Scan for the cell matching the given text and deliver its (x, y) coordinate at center. 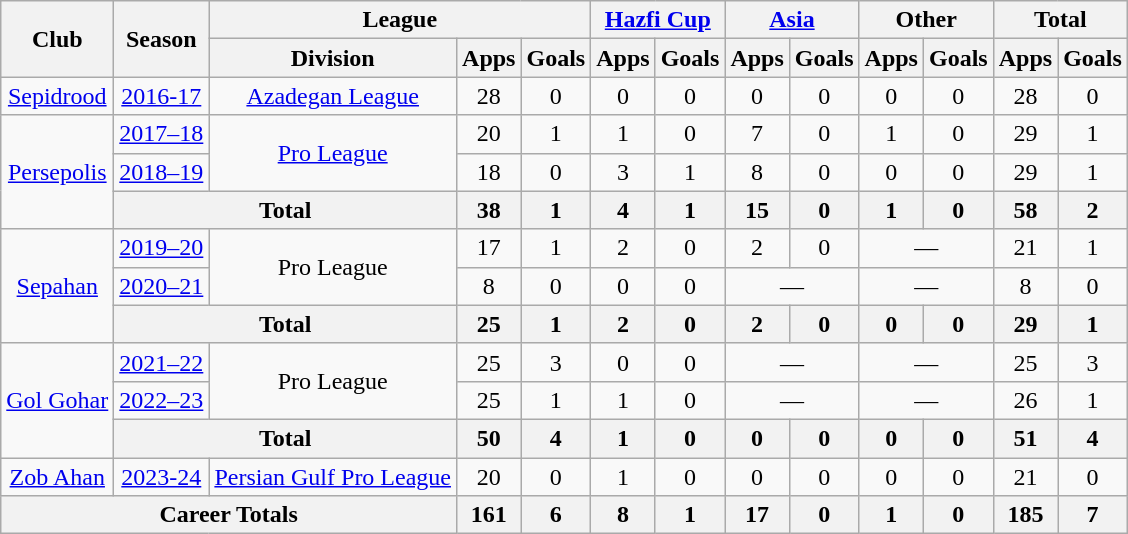
51 (1025, 438)
2019–20 (162, 248)
League (400, 20)
Persian Gulf Pro League (333, 477)
Asia (792, 20)
2016-17 (162, 96)
2017–18 (162, 134)
185 (1025, 515)
38 (489, 210)
2021–22 (162, 362)
58 (1025, 210)
2020–21 (162, 286)
Career Totals (229, 515)
15 (757, 210)
Other (926, 20)
Persepolis (58, 172)
Division (333, 58)
2022–23 (162, 400)
Season (162, 39)
2018–19 (162, 172)
Zob Ahan (58, 477)
50 (489, 438)
6 (556, 515)
Sepidrood (58, 96)
Sepahan (58, 286)
Azadegan League (333, 96)
Gol Gohar (58, 400)
2023-24 (162, 477)
26 (1025, 400)
Club (58, 39)
Hazfi Cup (658, 20)
18 (489, 172)
161 (489, 515)
